Search for the cell housing the specified text and yield its (x, y) center coordinate. 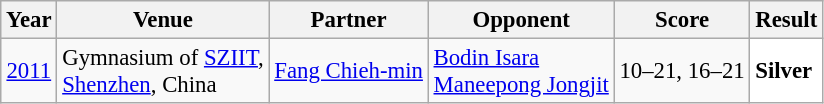
Gymnasium of SZIIT,Shenzhen, China (163, 72)
Year (29, 20)
Silver (786, 72)
2011 (29, 72)
Result (786, 20)
Partner (348, 20)
Fang Chieh-min (348, 72)
10–21, 16–21 (682, 72)
Opponent (521, 20)
Bodin Isara Maneepong Jongjit (521, 72)
Score (682, 20)
Venue (163, 20)
